Provide the [x, y] coordinate of the cell's center where the given text is located.  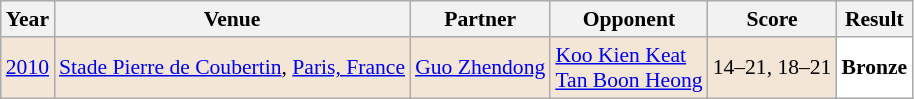
Result [874, 19]
Koo Kien Keat Tan Boon Heong [628, 68]
14–21, 18–21 [772, 68]
Opponent [628, 19]
Score [772, 19]
Year [28, 19]
Guo Zhendong [480, 68]
2010 [28, 68]
Venue [232, 19]
Bronze [874, 68]
Stade Pierre de Coubertin, Paris, France [232, 68]
Partner [480, 19]
